Extract the (X, Y) coordinate from the center of the cell holding the provided text.  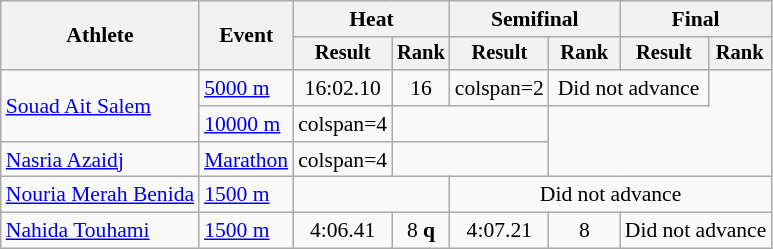
Nahida Touhami (100, 231)
Souad Ait Salem (100, 106)
Athlete (100, 36)
Marathon (246, 160)
Nasria Azaidj (100, 160)
Nouria Merah Benida (100, 195)
Final (696, 19)
8 q (421, 231)
5000 m (246, 88)
4:06.41 (342, 231)
colspan=2 (500, 88)
10000 m (246, 124)
4:07.21 (500, 231)
16:02.10 (342, 88)
8 (584, 231)
Event (246, 36)
Semifinal (535, 19)
Heat (372, 19)
16 (421, 88)
